Provide the (x, y) coordinate of the cell's center where the given text is located.  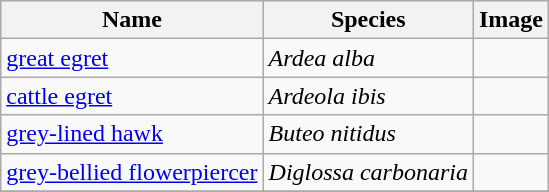
Ardeola ibis (368, 96)
Diglossa carbonaria (368, 172)
Name (132, 20)
grey-lined hawk (132, 134)
Buteo nitidus (368, 134)
grey-bellied flowerpiercer (132, 172)
great egret (132, 58)
Ardea alba (368, 58)
Species (368, 20)
Image (510, 20)
cattle egret (132, 96)
